Extract the [X, Y] coordinate from the center of the cell holding the provided text.  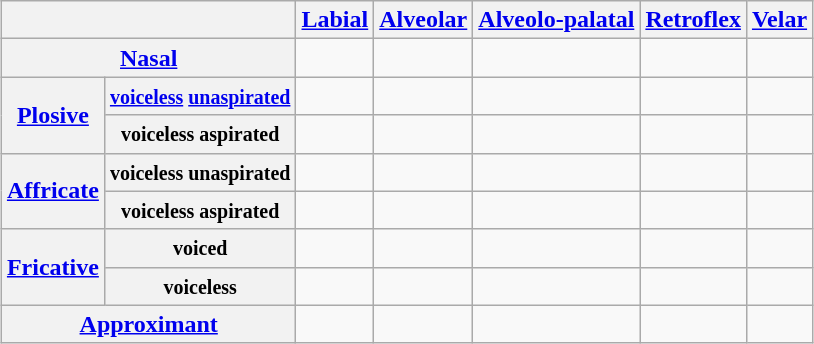
Fricative [52, 267]
Retroflex [694, 20]
voiced [200, 248]
Approximant [148, 324]
Affricate [52, 191]
Labial [335, 20]
voiceless [200, 286]
Plosive [52, 115]
Alveolar [424, 20]
Nasal [148, 58]
Velar [779, 20]
Alveolo-palatal [556, 20]
